For the text-containing cell, return its midpoint in [X, Y] coordinate format. 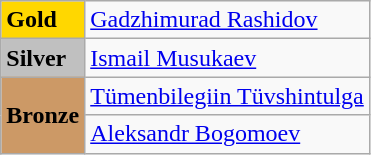
Ismail Musukaev [228, 58]
Aleksandr Bogomoev [228, 134]
Tümenbilegiin Tüvshintulga [228, 96]
Silver [43, 58]
Bronze [43, 115]
Gold [43, 20]
Gadzhimurad Rashidov [228, 20]
